Pinpoint the cell where the given text exists, returning its [x, y] midpoint coordinate. 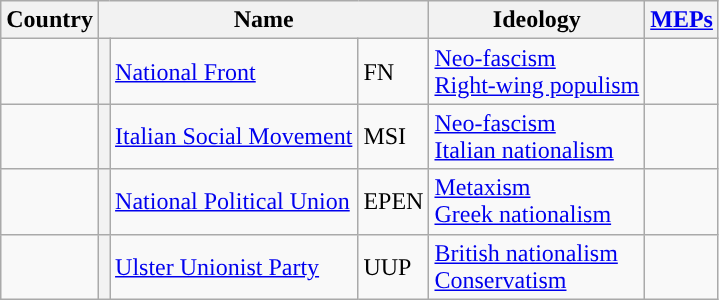
British nationalismConservatism [537, 266]
MSI [394, 136]
Ulster Unionist Party [234, 266]
Country [50, 20]
FN [394, 72]
Neo-fascismItalian nationalism [537, 136]
MetaxismGreek nationalism [537, 202]
UUP [394, 266]
MEPs [682, 20]
National Front [234, 72]
Name [263, 20]
Italian Social Movement [234, 136]
EPEN [394, 202]
Neo-fascismRight-wing populism [537, 72]
Ideology [537, 20]
National Political Union [234, 202]
